Locate the cell with the specified text and output its (x, y) center coordinate. 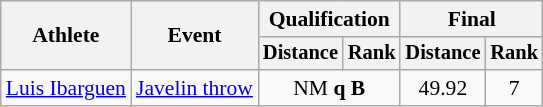
Event (194, 36)
Qualification (329, 19)
Athlete (66, 36)
49.92 (442, 88)
7 (514, 88)
NM q B (329, 88)
Javelin throw (194, 88)
Final (471, 19)
Luis Ibarguen (66, 88)
